Find where the given text appears and provide that cell's center as [X, Y] coordinate. 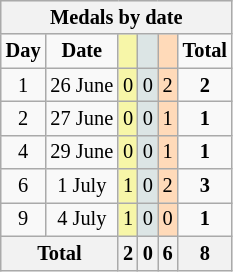
9 [24, 219]
27 June [82, 118]
4 July [82, 219]
Date [82, 51]
4 [24, 152]
8 [205, 253]
29 June [82, 152]
26 June [82, 85]
3 [205, 186]
1 July [82, 186]
Medals by date [116, 17]
Day [24, 51]
